Find where the given text appears and provide that cell's center as (x, y) coordinate. 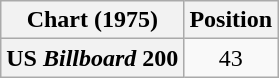
Position (231, 20)
US Billboard 200 (92, 58)
Chart (1975) (92, 20)
43 (231, 58)
